Search for the cell housing the specified text and yield its (x, y) center coordinate. 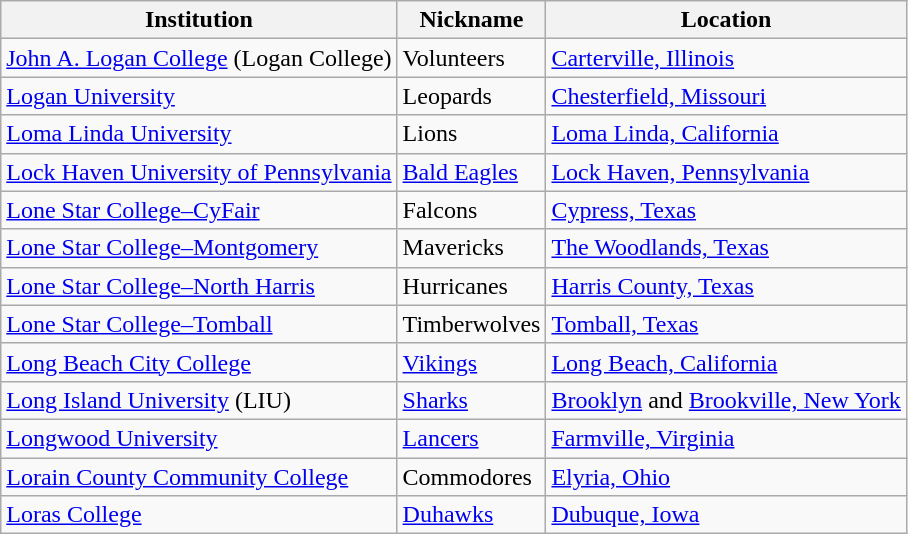
Lancers (472, 438)
Mavericks (472, 248)
Bald Eagles (472, 172)
Commodores (472, 477)
Carterville, Illinois (726, 58)
Cypress, Texas (726, 210)
Timberwolves (472, 324)
Lone Star College–Montgomery (199, 248)
Longwood University (199, 438)
Harris County, Texas (726, 286)
Sharks (472, 400)
Location (726, 20)
Tomball, Texas (726, 324)
Falcons (472, 210)
Lone Star College–North Harris (199, 286)
John A. Logan College (Logan College) (199, 58)
Lorain County Community College (199, 477)
The Woodlands, Texas (726, 248)
Lone Star College–Tomball (199, 324)
Lock Haven, Pennsylvania (726, 172)
Farmville, Virginia (726, 438)
Nickname (472, 20)
Hurricanes (472, 286)
Loras College (199, 515)
Leopards (472, 96)
Long Beach, California (726, 362)
Brooklyn and Brookville, New York (726, 400)
Lock Haven University of Pennsylvania (199, 172)
Elyria, Ohio (726, 477)
Long Island University (LIU) (199, 400)
Duhawks (472, 515)
Long Beach City College (199, 362)
Lone Star College–CyFair (199, 210)
Vikings (472, 362)
Dubuque, Iowa (726, 515)
Volunteers (472, 58)
Chesterfield, Missouri (726, 96)
Loma Linda, California (726, 134)
Loma Linda University (199, 134)
Logan University (199, 96)
Institution (199, 20)
Lions (472, 134)
